Pinpoint the cell where the given text exists, returning its (x, y) midpoint coordinate. 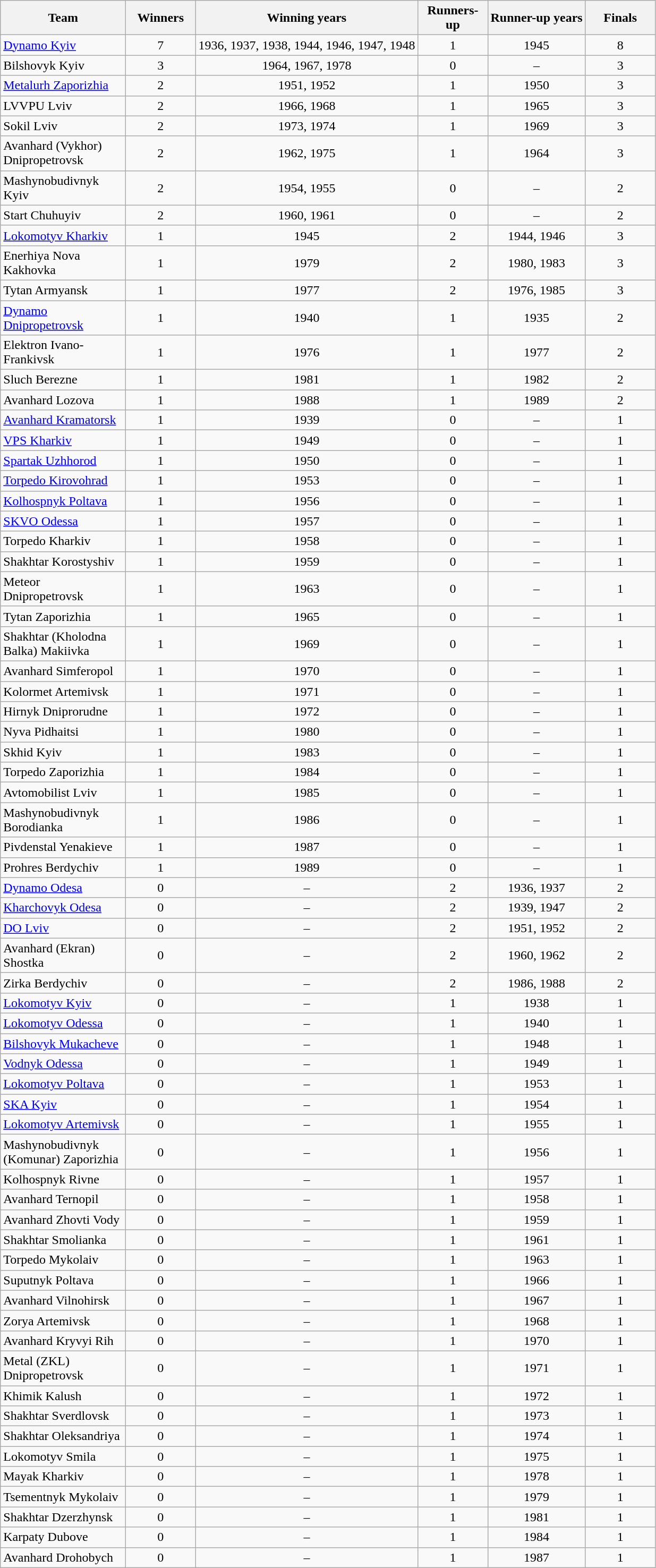
Avanhard (Ekran) Shostka (63, 955)
Mayak Kharkiv (63, 1477)
Vodnyk Odessa (63, 1064)
Start Chuhuyiv (63, 215)
VPS Kharkiv (63, 440)
Zorya Artemivsk (63, 1320)
1976, 1985 (536, 290)
Dynamo Kyiv (63, 45)
1967 (536, 1300)
Tytan Armyansk (63, 290)
1962, 1975 (307, 153)
1936, 1937 (536, 888)
Kolhospnyk Rivne (63, 1179)
Karpaty Dubove (63, 1537)
Shakhtar Oleksandriya (63, 1436)
Avanhard Kramatorsk (63, 420)
Avanhard (Vykhor) Dnipropetrovsk (63, 153)
1954, 1955 (307, 188)
1964, 1967, 1978 (307, 65)
Enerhiya Nova Kakhovka (63, 262)
Shakhtar Sverdlovsk (63, 1416)
1939 (307, 420)
Lokomotyv Poltava (63, 1084)
Meteor Dnipropetrovsk (63, 589)
Shakhtar Smolianka (63, 1240)
Hirnyk Dniprorudne (63, 712)
Dynamo Odesa (63, 888)
DO Lviv (63, 928)
Sokil Lviv (63, 126)
1973 (536, 1416)
Runner-up years (536, 18)
Lokomotyv Kyiv (63, 1003)
Skhid Kyiv (63, 752)
Avanhard Ternopil (63, 1199)
1982 (536, 380)
1980, 1983 (536, 262)
Torpedo Kirovohrad (63, 481)
8 (620, 45)
Spartak Uzhhorod (63, 461)
Kharchovyk Odesa (63, 908)
Shakhtar Korostyshiv (63, 561)
Lokomotyv Kharkiv (63, 235)
Tytan Zaporizhia (63, 616)
Avanhard Kryvyi Rih (63, 1341)
SKVO Odessa (63, 521)
Kolormet Artemivsk (63, 691)
Nyva Pidhaitsi (63, 732)
1986 (307, 820)
1976 (307, 353)
Zirka Berdychiv (63, 983)
Avanhard Vilnohirsk (63, 1300)
1983 (307, 752)
Winning years (307, 18)
Team (63, 18)
1960, 1962 (536, 955)
Avanhard Drohobych (63, 1557)
1966 (536, 1280)
LVVPU Lviv (63, 106)
Avanhard Zhovti Vody (63, 1220)
1955 (536, 1124)
7 (160, 45)
1961 (536, 1240)
Suputnyk Poltava (63, 1280)
Dynamo Dnipropetrovsk (63, 318)
Finals (620, 18)
Mashynobudivnyk Borodianka (63, 820)
1939, 1947 (536, 908)
1938 (536, 1003)
1973, 1974 (307, 126)
Metal (ZKL) Dnipropetrovsk (63, 1368)
Avtomobilist Lviv (63, 792)
Bilshovyk Mukacheve (63, 1044)
1968 (536, 1320)
Metalurh Zaporizhia (63, 86)
Elektron Ivano-Frankivsk (63, 353)
1978 (536, 1477)
Runners-up (453, 18)
Khimik Kalush (63, 1395)
1974 (536, 1436)
Mashynobudivnyk (Komunar) Zaporizhia (63, 1152)
1964 (536, 153)
Prohres Berdychiv (63, 867)
1975 (536, 1456)
Avanhard Simferopol (63, 671)
1948 (536, 1044)
Tsementnyk Mykolaiv (63, 1497)
Bilshovyk Kyiv (63, 65)
1980 (307, 732)
Sluch Berezne (63, 380)
1960, 1961 (307, 215)
Torpedo Mykolaiv (63, 1260)
1935 (536, 318)
1986, 1988 (536, 983)
1936, 1937, 1938, 1944, 1946, 1947, 1948 (307, 45)
SKA Kyiv (63, 1104)
Pivdenstal Yenakieve (63, 847)
Winners (160, 18)
Shakhtar Dzerzhynsk (63, 1517)
Lokomotyv Odessa (63, 1023)
Mashynobudivnyk Kyiv (63, 188)
Lokomotyv Smila (63, 1456)
Avanhard Lozova (63, 400)
Lokomotyv Artemivsk (63, 1124)
Torpedo Kharkiv (63, 541)
1954 (536, 1104)
1988 (307, 400)
1944, 1946 (536, 235)
Shakhtar (Kholodna Balka) Makiivka (63, 644)
Torpedo Zaporizhia (63, 772)
1966, 1968 (307, 106)
1985 (307, 792)
Kolhospnyk Poltava (63, 501)
